Search for the cell housing the specified text and yield its (X, Y) center coordinate. 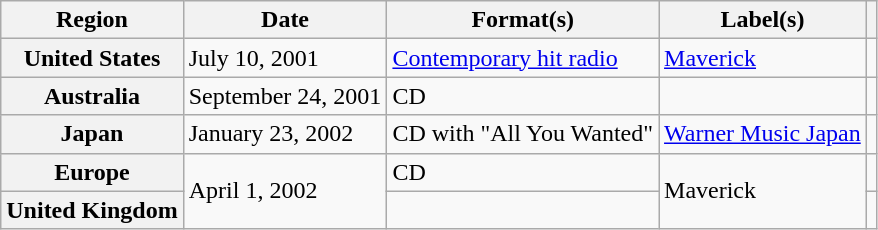
United Kingdom (92, 210)
September 24, 2001 (285, 96)
Japan (92, 134)
Region (92, 20)
Warner Music Japan (763, 134)
April 1, 2002 (285, 191)
Contemporary hit radio (523, 58)
Date (285, 20)
January 23, 2002 (285, 134)
Europe (92, 172)
July 10, 2001 (285, 58)
Format(s) (523, 20)
United States (92, 58)
Australia (92, 96)
Label(s) (763, 20)
CD with "All You Wanted" (523, 134)
